Search for the cell housing the specified text and yield its [x, y] center coordinate. 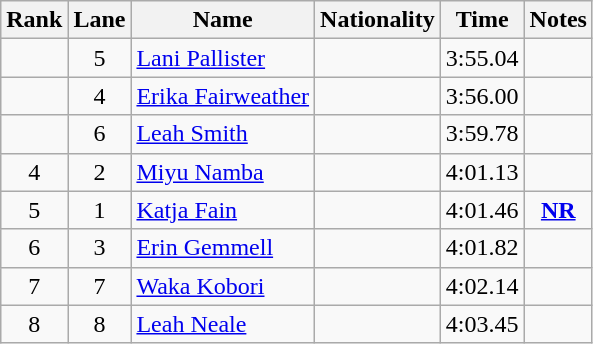
Miyu Namba [223, 172]
Leah Neale [223, 324]
3 [100, 248]
Rank [34, 20]
3:59.78 [482, 134]
Nationality [378, 20]
Lane [100, 20]
3:56.00 [482, 96]
2 [100, 172]
4:01.82 [482, 248]
Erin Gemmell [223, 248]
Waka Kobori [223, 286]
4:03.45 [482, 324]
NR [558, 210]
4:02.14 [482, 286]
4:01.13 [482, 172]
Leah Smith [223, 134]
Lani Pallister [223, 58]
Erika Fairweather [223, 96]
1 [100, 210]
Katja Fain [223, 210]
Name [223, 20]
Time [482, 20]
Notes [558, 20]
4:01.46 [482, 210]
3:55.04 [482, 58]
